Extract the [x, y] coordinate from the center of the cell holding the provided text.  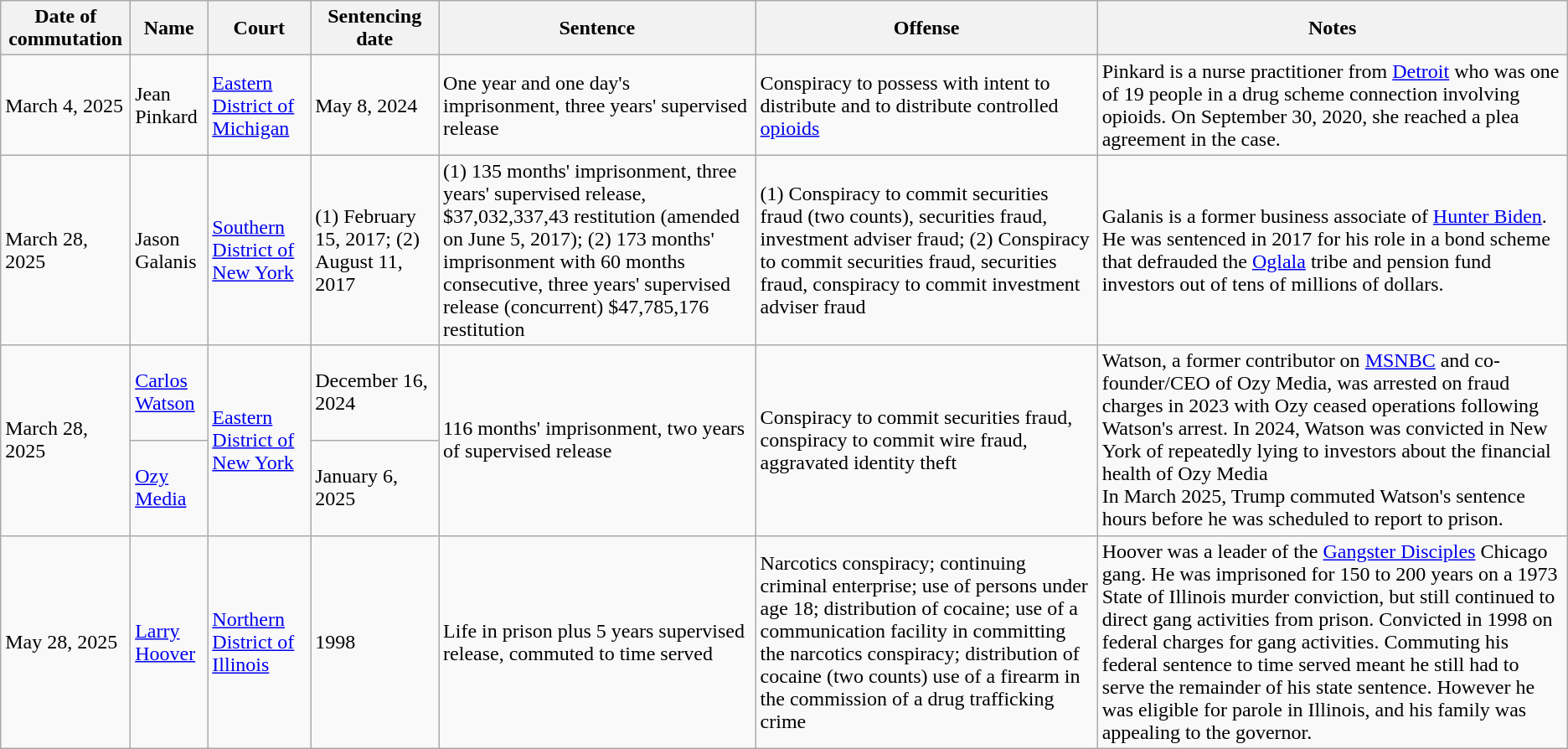
Northern District of Illinois [260, 642]
Jason Galanis [169, 250]
One year and one day's imprisonment, three years' supervised release [598, 106]
Eastern District of New York [260, 441]
Date of commutation [65, 28]
January 6, 2025 [375, 488]
1998 [375, 642]
Southern District of New York [260, 250]
Jean Pinkard [169, 106]
Ozy Media [169, 488]
Life in prison plus 5 years supervised release, commuted to time served [598, 642]
May 8, 2024 [375, 106]
Sentence [598, 28]
Eastern District of Michigan [260, 106]
May 28, 2025 [65, 642]
116 months' imprisonment, two years of supervised release [598, 441]
December 16, 2024 [375, 393]
Offense [926, 28]
Notes [1332, 28]
Conspiracy to possess with intent to distribute and to distribute controlled opioids [926, 106]
Name [169, 28]
Court [260, 28]
Larry Hoover [169, 642]
Carlos Watson [169, 393]
(1) February 15, 2017; (2) August 11, 2017 [375, 250]
March 4, 2025 [65, 106]
Sentencing date [375, 28]
Conspiracy to commit securities fraud, conspiracy to commit wire fraud, aggravated identity theft [926, 441]
